Locate the cell with the specified text and output its [X, Y] center coordinate. 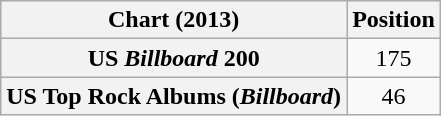
Position [394, 20]
46 [394, 96]
US Top Rock Albums (Billboard) [174, 96]
175 [394, 58]
Chart (2013) [174, 20]
US Billboard 200 [174, 58]
